Identify which cell holds the provided text, then report its (x, y) central coordinate. 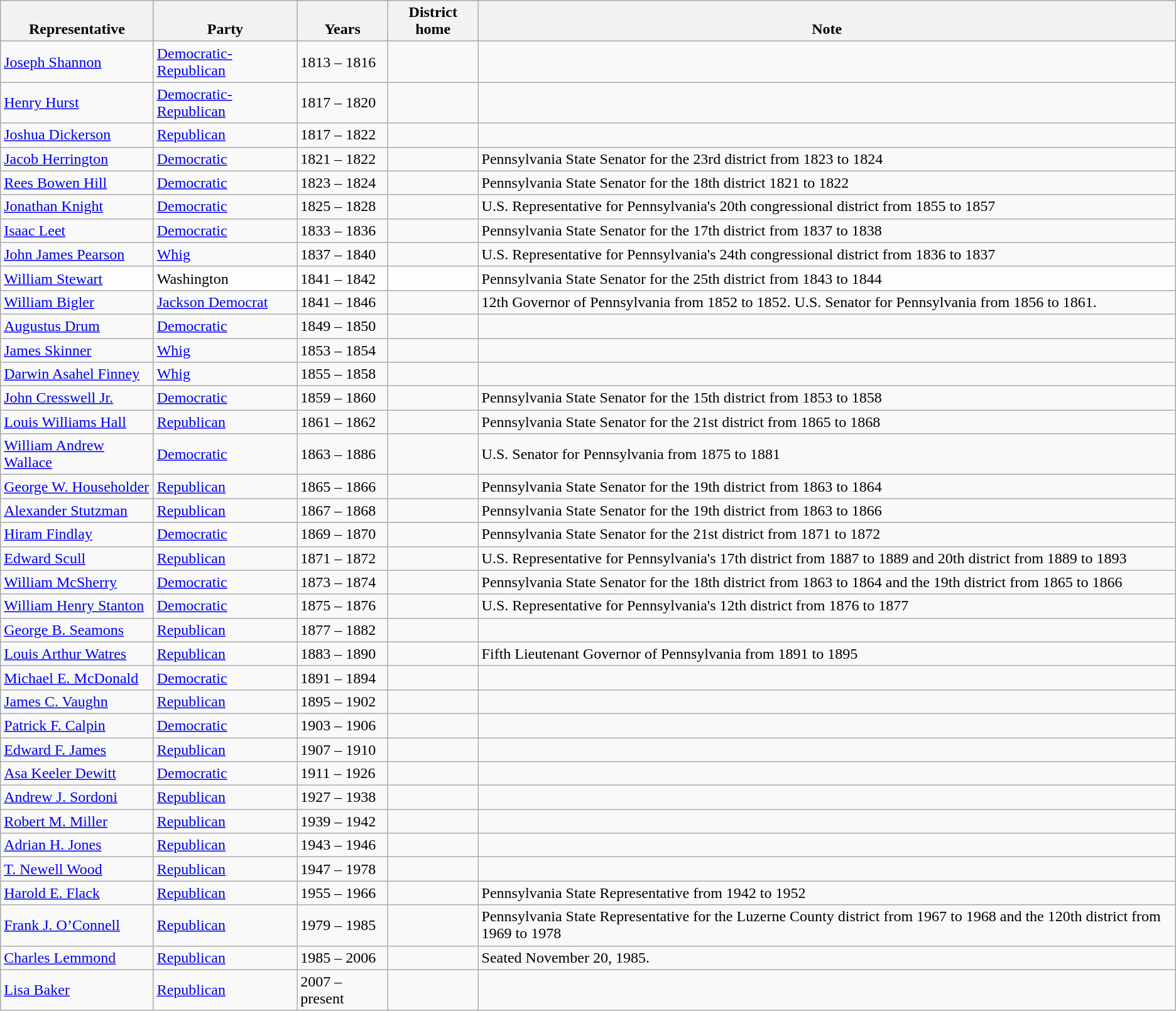
U.S. Representative for Pennsylvania's 12th district from 1876 to 1877 (827, 606)
Hiram Findlay (77, 534)
1875 – 1876 (343, 606)
George W. Householder (77, 487)
1911 – 1926 (343, 774)
Darwin Asahel Finney (77, 374)
1877 – 1882 (343, 630)
Pennsylvania State Senator for the 23rd district from 1823 to 1824 (827, 159)
1979 – 1985 (343, 926)
Fifth Lieutenant Governor of Pennsylvania from 1891 to 1895 (827, 654)
1859 – 1860 (343, 398)
Louis Arthur Watres (77, 654)
1841 – 1846 (343, 302)
1813 – 1816 (343, 62)
William Andrew Wallace (77, 455)
1927 – 1938 (343, 797)
1883 – 1890 (343, 654)
Isaac Leet (77, 230)
1861 – 1862 (343, 422)
Pennsylvania State Senator for the 18th district 1821 to 1822 (827, 183)
Alexander Stutzman (77, 511)
Pennsylvania State Senator for the 21st district from 1871 to 1872 (827, 534)
1855 – 1858 (343, 374)
1943 – 1946 (343, 845)
1865 – 1866 (343, 487)
1873 – 1874 (343, 582)
Harold E. Flack (77, 893)
Louis Williams Hall (77, 422)
Asa Keeler Dewitt (77, 774)
1955 – 1966 (343, 893)
Pennsylvania State Senator for the 19th district from 1863 to 1866 (827, 511)
Edward Scull (77, 558)
12th Governor of Pennsylvania from 1852 to 1852. U.S. Senator for Pennsylvania from 1856 to 1861. (827, 302)
Rees Bowen Hill (77, 183)
1871 – 1872 (343, 558)
Jonathan Knight (77, 207)
U.S. Representative for Pennsylvania's 24th congressional district from 1836 to 1837 (827, 254)
U.S. Representative for Pennsylvania's 20th congressional district from 1855 to 1857 (827, 207)
Augustus Drum (77, 326)
Pennsylvania State Senator for the 19th district from 1863 to 1864 (827, 487)
1825 – 1828 (343, 207)
1903 – 1906 (343, 725)
Pennsylvania State Senator for the 21st district from 1865 to 1868 (827, 422)
Seated November 20, 1985. (827, 958)
Henry Hurst (77, 103)
Pennsylvania State Senator for the 25th district from 1843 to 1844 (827, 278)
Jackson Democrat (225, 302)
John James Pearson (77, 254)
Michael E. McDonald (77, 678)
William Stewart (77, 278)
Party (225, 21)
1891 – 1894 (343, 678)
1841 – 1842 (343, 278)
James C. Vaughn (77, 701)
1939 – 1942 (343, 821)
1849 – 1850 (343, 326)
1947 – 1978 (343, 869)
James Skinner (77, 350)
Pennsylvania State Representative for the Luzerne County district from 1967 to 1968 and the 120th district from 1969 to 1978 (827, 926)
Robert M. Miller (77, 821)
District home (433, 21)
1833 – 1836 (343, 230)
U.S. Representative for Pennsylvania's 17th district from 1887 to 1889 and 20th district from 1889 to 1893 (827, 558)
Years (343, 21)
2007 – present (343, 990)
George B. Seamons (77, 630)
Pennsylvania State Representative from 1942 to 1952 (827, 893)
Pennsylvania State Senator for the 15th district from 1853 to 1858 (827, 398)
1985 – 2006 (343, 958)
Pennsylvania State Senator for the 17th district from 1837 to 1838 (827, 230)
T. Newell Wood (77, 869)
John Cresswell Jr. (77, 398)
1823 – 1824 (343, 183)
1821 – 1822 (343, 159)
Patrick F. Calpin (77, 725)
1863 – 1886 (343, 455)
1837 – 1840 (343, 254)
U.S. Senator for Pennsylvania from 1875 to 1881 (827, 455)
Joseph Shannon (77, 62)
1907 – 1910 (343, 749)
1867 – 1868 (343, 511)
William McSherry (77, 582)
William Bigler (77, 302)
Charles Lemmond (77, 958)
1817 – 1820 (343, 103)
Note (827, 21)
Adrian H. Jones (77, 845)
1853 – 1854 (343, 350)
Edward F. James (77, 749)
Jacob Herrington (77, 159)
Lisa Baker (77, 990)
1869 – 1870 (343, 534)
Washington (225, 278)
Pennsylvania State Senator for the 18th district from 1863 to 1864 and the 19th district from 1865 to 1866 (827, 582)
Frank J. O’Connell (77, 926)
Andrew J. Sordoni (77, 797)
William Henry Stanton (77, 606)
1817 – 1822 (343, 135)
Representative (77, 21)
Joshua Dickerson (77, 135)
1895 – 1902 (343, 701)
